From the cell containing the given text, extract its center point as (X, Y) coordinate. 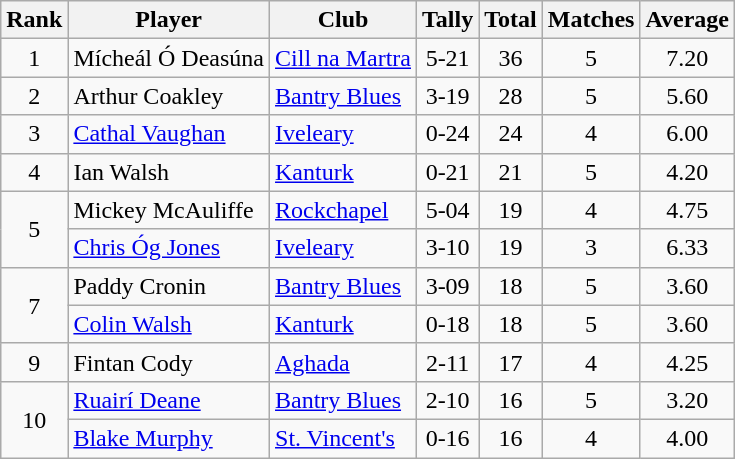
Rockchapel (344, 210)
7 (34, 305)
Tally (448, 20)
4.20 (688, 172)
Total (511, 20)
5-04 (448, 210)
Chris Óg Jones (169, 248)
4.00 (688, 438)
Ian Walsh (169, 172)
2-10 (448, 400)
5-21 (448, 58)
Fintan Cody (169, 362)
Arthur Coakley (169, 96)
3-10 (448, 248)
1 (34, 58)
Ruairí Deane (169, 400)
Average (688, 20)
5.60 (688, 96)
6.00 (688, 134)
4.75 (688, 210)
36 (511, 58)
0-16 (448, 438)
Player (169, 20)
0-18 (448, 324)
3-09 (448, 286)
Club (344, 20)
3-19 (448, 96)
Colin Walsh (169, 324)
Matches (591, 20)
Aghada (344, 362)
17 (511, 362)
2 (34, 96)
0-21 (448, 172)
6.33 (688, 248)
10 (34, 419)
Rank (34, 20)
28 (511, 96)
0-24 (448, 134)
3.20 (688, 400)
9 (34, 362)
Cill na Martra (344, 58)
St. Vincent's (344, 438)
Mickey McAuliffe (169, 210)
21 (511, 172)
Blake Murphy (169, 438)
Paddy Cronin (169, 286)
7.20 (688, 58)
Mícheál Ó Deasúna (169, 58)
2-11 (448, 362)
24 (511, 134)
Cathal Vaughan (169, 134)
4.25 (688, 362)
